Identify which cell holds the provided text, then report its [x, y] central coordinate. 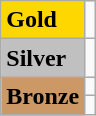
Bronze [43, 96]
Silver [43, 58]
Gold [43, 20]
